Determine the (x, y) coordinate at the center of the cell enclosing the given text.  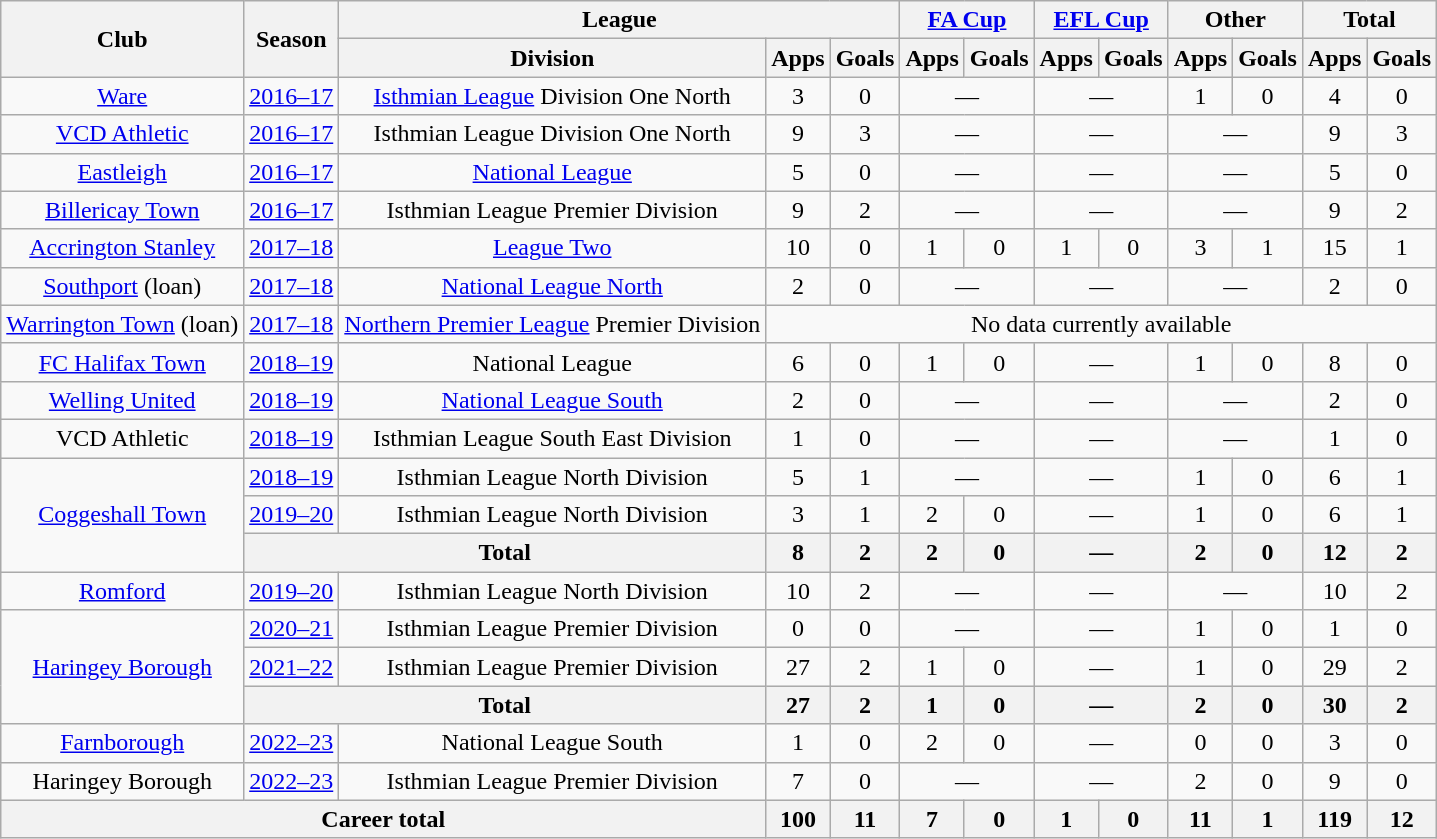
No data currently available (1102, 324)
Coggeshall Town (122, 515)
4 (1334, 96)
Ware (122, 96)
Career total (384, 819)
Isthmian League South East Division (552, 438)
Welling United (122, 400)
National League North (552, 286)
119 (1334, 819)
Accrington Stanley (122, 248)
Warrington Town (loan) (122, 324)
Billericay Town (122, 210)
30 (1334, 705)
Northern Premier League Premier Division (552, 324)
Eastleigh (122, 172)
Club (122, 39)
2020–21 (292, 629)
2021–22 (292, 667)
League (620, 20)
League Two (552, 248)
FC Halifax Town (122, 362)
Romford (122, 591)
FA Cup (967, 20)
Southport (loan) (122, 286)
EFL Cup (1101, 20)
Farnborough (122, 743)
Season (292, 39)
100 (798, 819)
15 (1334, 248)
Division (552, 58)
29 (1334, 667)
Other (1235, 20)
